Find where the given text appears and provide that cell's center as (x, y) coordinate. 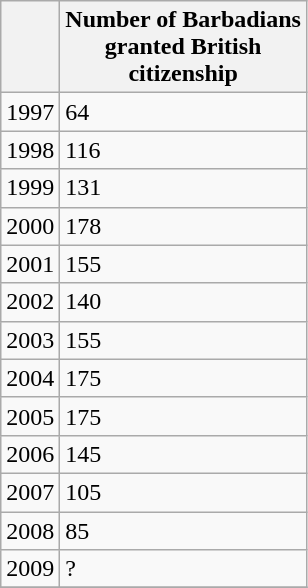
2008 (30, 531)
178 (184, 226)
2001 (30, 264)
131 (184, 188)
2009 (30, 569)
145 (184, 454)
116 (184, 150)
85 (184, 531)
2002 (30, 302)
2000 (30, 226)
2007 (30, 492)
2005 (30, 416)
1997 (30, 112)
105 (184, 492)
64 (184, 112)
Number of Barbadiansgranted Britishcitizenship (184, 47)
2004 (30, 378)
1998 (30, 150)
1999 (30, 188)
2006 (30, 454)
? (184, 569)
2003 (30, 340)
140 (184, 302)
